Determine the (x, y) coordinate at the center of the cell enclosing the given text.  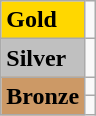
Silver (43, 58)
Gold (43, 20)
Bronze (43, 96)
